Extract the (x, y) coordinate from the center of the cell holding the provided text.  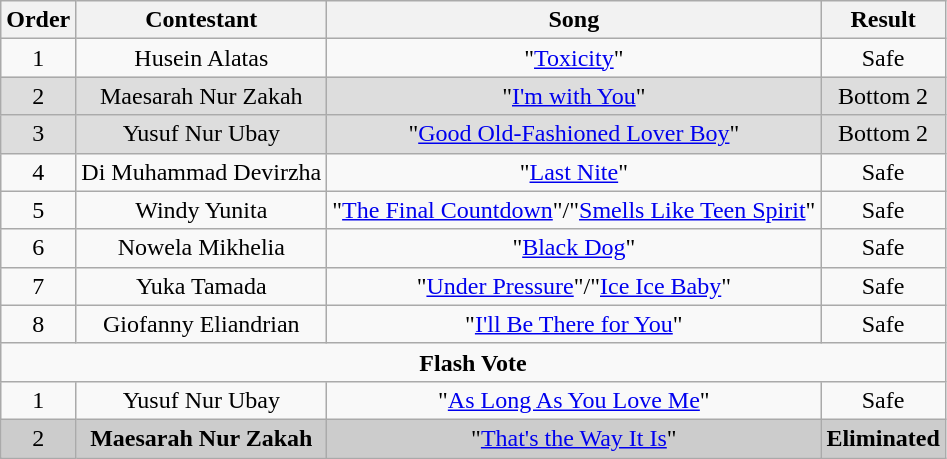
Yuka Tamada (202, 286)
"Under Pressure"/"Ice Ice Baby" (574, 286)
"That's the Way It Is" (574, 438)
"I'll Be There for You" (574, 324)
4 (38, 172)
Eliminated (883, 438)
Di Muhammad Devirzha (202, 172)
3 (38, 134)
"As Long As You Love Me" (574, 400)
"The Final Countdown"/"Smells Like Teen Spirit" (574, 210)
Order (38, 20)
6 (38, 248)
7 (38, 286)
"Black Dog" (574, 248)
"I'm with You" (574, 96)
"Good Old-Fashioned Lover Boy" (574, 134)
"Last Nite" (574, 172)
8 (38, 324)
5 (38, 210)
Flash Vote (474, 362)
Husein Alatas (202, 58)
Windy Yunita (202, 210)
Giofanny Eliandrian (202, 324)
Nowela Mikhelia (202, 248)
Contestant (202, 20)
Song (574, 20)
"Toxicity" (574, 58)
Result (883, 20)
